Locate the cell with the specified text and output its (x, y) center coordinate. 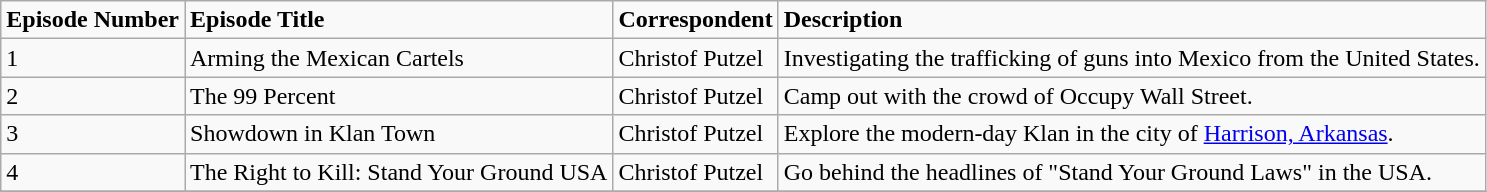
4 (93, 172)
3 (93, 134)
Arming the Mexican Cartels (398, 58)
Explore the modern-day Klan in the city of Harrison, Arkansas. (1132, 134)
Investigating the trafficking of guns into Mexico from the United States. (1132, 58)
Description (1132, 20)
Camp out with the crowd of Occupy Wall Street. (1132, 96)
The 99 Percent (398, 96)
Correspondent (696, 20)
The Right to Kill: Stand Your Ground USA (398, 172)
Showdown in Klan Town (398, 134)
Go behind the headlines of "Stand Your Ground Laws" in the USA. (1132, 172)
2 (93, 96)
1 (93, 58)
Episode Number (93, 20)
Episode Title (398, 20)
